Scan for the cell matching the given text and deliver its [x, y] coordinate at center. 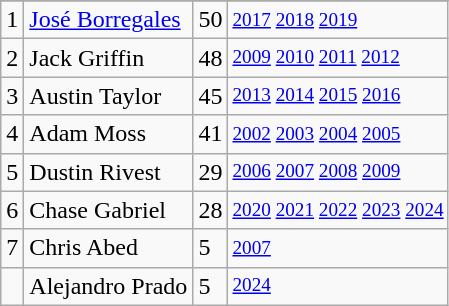
2013 2014 2015 2016 [338, 96]
45 [210, 96]
48 [210, 58]
Chris Abed [108, 248]
Alejandro Prado [108, 286]
41 [210, 134]
28 [210, 210]
6 [12, 210]
2006 2007 2008 2009 [338, 172]
29 [210, 172]
Jack Griffin [108, 58]
50 [210, 20]
Austin Taylor [108, 96]
Adam Moss [108, 134]
Chase Gabriel [108, 210]
2024 [338, 286]
José Borregales [108, 20]
2020 2021 2022 2023 2024 [338, 210]
4 [12, 134]
7 [12, 248]
2017 2018 2019 [338, 20]
2 [12, 58]
1 [12, 20]
2002 2003 2004 2005 [338, 134]
Dustin Rivest [108, 172]
2007 [338, 248]
2009 2010 2011 2012 [338, 58]
3 [12, 96]
